Determine the (x, y) coordinate at the center of the cell enclosing the given text.  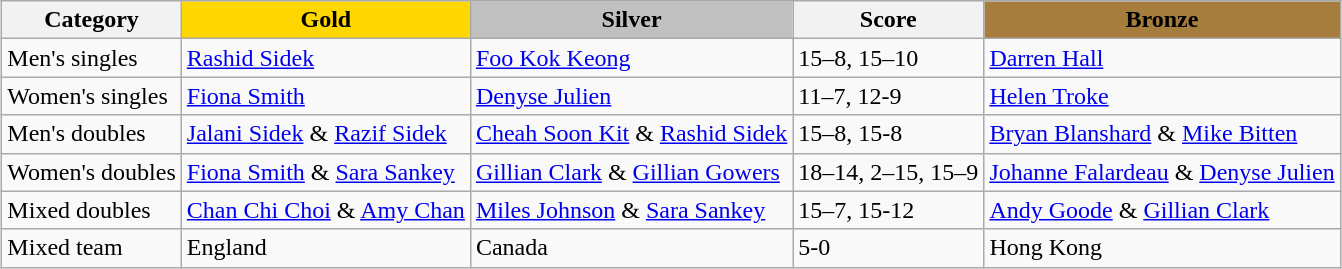
Helen Troke (1162, 96)
Cheah Soon Kit & Rashid Sidek (631, 134)
Fiona Smith & Sara Sankey (326, 172)
Foo Kok Keong (631, 58)
Chan Chi Choi & Amy Chan (326, 210)
Andy Goode & Gillian Clark (1162, 210)
Canada (631, 248)
Miles Johnson & Sara Sankey (631, 210)
Women's singles (92, 96)
Fiona Smith (326, 96)
Gillian Clark & Gillian Gowers (631, 172)
15–7, 15-12 (888, 210)
Score (888, 20)
Darren Hall (1162, 58)
Category (92, 20)
15–8, 15–10 (888, 58)
Johanne Falardeau & Denyse Julien (1162, 172)
15–8, 15-8 (888, 134)
5-0 (888, 248)
Men's doubles (92, 134)
Jalani Sidek & Razif Sidek (326, 134)
Mixed team (92, 248)
Women's doubles (92, 172)
England (326, 248)
Mixed doubles (92, 210)
Hong Kong (1162, 248)
18–14, 2–15, 15–9 (888, 172)
Bronze (1162, 20)
Men's singles (92, 58)
Rashid Sidek (326, 58)
Gold (326, 20)
11–7, 12-9 (888, 96)
Denyse Julien (631, 96)
Bryan Blanshard & Mike Bitten (1162, 134)
Silver (631, 20)
